Extract the (X, Y) coordinate from the center of the cell holding the provided text.  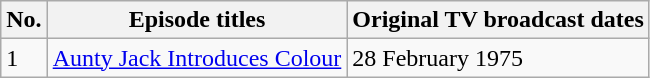
Aunty Jack Introduces Colour (197, 58)
Original TV broadcast dates (498, 20)
Episode titles (197, 20)
1 (24, 58)
28 February 1975 (498, 58)
No. (24, 20)
